Return the (X, Y) coordinate for the center point of the cell that contains the specified text.  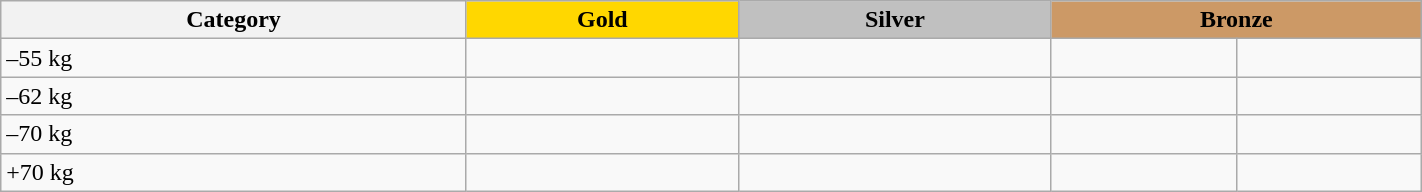
Category (234, 20)
Gold (602, 20)
–55 kg (234, 58)
Silver (894, 20)
Bronze (1236, 20)
–62 kg (234, 96)
+70 kg (234, 172)
–70 kg (234, 134)
